Capture the cell that displays the provided text and extract its [X, Y] central coordinate. 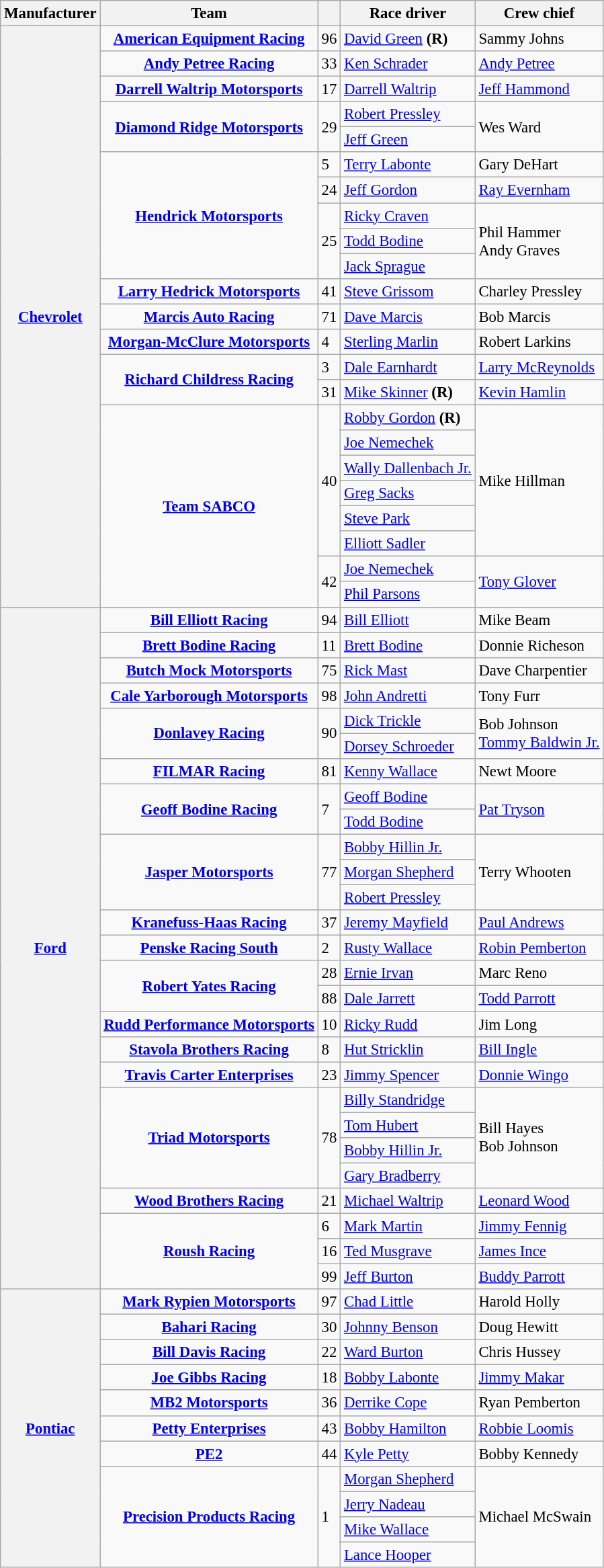
Stavola Brothers Racing [209, 1049]
Tony Glover [539, 582]
78 [329, 1137]
Steve Park [408, 519]
Mike Wallace [408, 1530]
6 [329, 1226]
Ricky Craven [408, 216]
10 [329, 1024]
Newt Moore [539, 772]
Hut Stricklin [408, 1049]
23 [329, 1075]
Petty Enterprises [209, 1428]
Mike Beam [539, 620]
41 [329, 291]
Robin Pemberton [539, 948]
Cale Yarborough Motorsports [209, 696]
Sterling Marlin [408, 342]
Crew chief [539, 13]
96 [329, 39]
Dave Marcis [408, 317]
31 [329, 393]
Tom Hubert [408, 1125]
Jeff Green [408, 140]
Ward Burton [408, 1352]
29 [329, 126]
Gary DeHart [539, 165]
Pontiac [50, 1428]
Darrell Waltrip [408, 89]
Doug Hewitt [539, 1327]
Harold Holly [539, 1302]
Geoff Bodine Racing [209, 809]
Roush Racing [209, 1251]
Mike Skinner (R) [408, 393]
Andy Petree Racing [209, 64]
Johnny Benson [408, 1327]
40 [329, 481]
8 [329, 1049]
Hendrick Motorsports [209, 215]
Bobby Hamilton [408, 1428]
Robert Larkins [539, 342]
Ken Schrader [408, 64]
Billy Standridge [408, 1100]
Phil Parsons [408, 595]
Kranefuss-Haas Racing [209, 923]
1 [329, 1516]
44 [329, 1454]
Wes Ward [539, 126]
Chris Hussey [539, 1352]
2 [329, 948]
Jimmy Fennig [539, 1226]
Derrike Cope [408, 1403]
Marcis Auto Racing [209, 317]
7 [329, 809]
Kyle Petty [408, 1454]
Ricky Rudd [408, 1024]
Ted Musgrave [408, 1251]
Lance Hooper [408, 1555]
Michael Waltrip [408, 1201]
75 [329, 670]
Robert Yates Racing [209, 987]
5 [329, 165]
Chevrolet [50, 317]
Bob Marcis [539, 317]
99 [329, 1277]
Bob Johnson Tommy Baldwin Jr. [539, 734]
Larry Hedrick Motorsports [209, 291]
Jimmy Spencer [408, 1075]
71 [329, 317]
17 [329, 89]
Brett Bodine Racing [209, 645]
Dick Trickle [408, 721]
Team SABCO [209, 505]
Morgan-McClure Motorsports [209, 342]
98 [329, 696]
Leonard Wood [539, 1201]
36 [329, 1403]
Mark Martin [408, 1226]
Chad Little [408, 1302]
Mark Rypien Motorsports [209, 1302]
Jeff Burton [408, 1277]
18 [329, 1378]
Phil Hammer Andy Graves [539, 241]
Donnie Richeson [539, 645]
Kevin Hamlin [539, 393]
Richard Childress Racing [209, 379]
Terry Labonte [408, 165]
Travis Carter Enterprises [209, 1075]
Manufacturer [50, 13]
Robbie Loomis [539, 1428]
24 [329, 190]
Bill Hayes Bob Johnson [539, 1137]
94 [329, 620]
Brett Bodine [408, 645]
97 [329, 1302]
James Ince [539, 1251]
Pat Tryson [539, 809]
American Equipment Racing [209, 39]
Greg Sacks [408, 493]
Jasper Motorsports [209, 872]
Gary Bradberry [408, 1175]
77 [329, 872]
Rick Mast [408, 670]
88 [329, 999]
Jimmy Makar [539, 1378]
Dorsey Schroeder [408, 746]
81 [329, 772]
Bill Elliott Racing [209, 620]
Elliott Sadler [408, 544]
FILMAR Racing [209, 772]
Bobby Labonte [408, 1378]
Bahari Racing [209, 1327]
Wally Dallenbach Jr. [408, 468]
Triad Motorsports [209, 1137]
Jerry Nadeau [408, 1504]
21 [329, 1201]
Kenny Wallace [408, 772]
Wood Brothers Racing [209, 1201]
Dale Earnhardt [408, 367]
Bill Ingle [539, 1049]
90 [329, 734]
Bill Elliott [408, 620]
30 [329, 1327]
Ernie Irvan [408, 974]
3 [329, 367]
Joe Gibbs Racing [209, 1378]
Dale Jarrett [408, 999]
David Green (R) [408, 39]
Dave Charpentier [539, 670]
Tony Furr [539, 696]
Ryan Pemberton [539, 1403]
MB2 Motorsports [209, 1403]
Rudd Performance Motorsports [209, 1024]
Bill Davis Racing [209, 1352]
Diamond Ridge Motorsports [209, 126]
25 [329, 241]
4 [329, 342]
11 [329, 645]
Jack Sprague [408, 266]
John Andretti [408, 696]
Marc Reno [539, 974]
Precision Products Racing [209, 1516]
Jeff Gordon [408, 190]
Mike Hillman [539, 481]
Ray Evernham [539, 190]
Donnie Wingo [539, 1075]
Jim Long [539, 1024]
28 [329, 974]
Paul Andrews [539, 923]
Charley Pressley [539, 291]
Terry Whooten [539, 872]
Todd Parrott [539, 999]
37 [329, 923]
Geoff Bodine [408, 796]
Darrell Waltrip Motorsports [209, 89]
Penske Racing South [209, 948]
Larry McReynolds [539, 367]
Donlavey Racing [209, 734]
Bobby Kennedy [539, 1454]
Butch Mock Motorsports [209, 670]
16 [329, 1251]
33 [329, 64]
Team [209, 13]
Rusty Wallace [408, 948]
Sammy Johns [539, 39]
43 [329, 1428]
Race driver [408, 13]
Michael McSwain [539, 1516]
Jeremy Mayfield [408, 923]
Jeff Hammond [539, 89]
Andy Petree [539, 64]
Buddy Parrott [539, 1277]
Robby Gordon (R) [408, 417]
PE2 [209, 1454]
22 [329, 1352]
Steve Grissom [408, 291]
42 [329, 582]
Ford [50, 948]
